For the text-containing cell, return its midpoint in (X, Y) coordinate format. 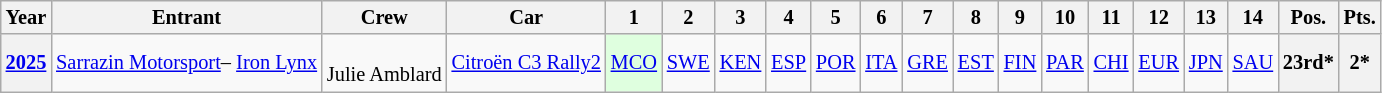
Crew (384, 17)
MCO (634, 63)
1 (634, 17)
Citroën C3 Rally2 (526, 63)
11 (1112, 17)
PAR (1064, 63)
EUR (1158, 63)
CHI (1112, 63)
8 (976, 17)
Year (26, 17)
6 (881, 17)
POR (836, 63)
ITA (881, 63)
7 (927, 17)
JPN (1206, 63)
13 (1206, 17)
Julie Amblard (384, 63)
2* (1360, 63)
SAU (1253, 63)
2025 (26, 63)
Entrant (186, 17)
EST (976, 63)
5 (836, 17)
SWE (688, 63)
KEN (741, 63)
4 (788, 17)
FIN (1020, 63)
3 (741, 17)
9 (1020, 17)
Car (526, 17)
12 (1158, 17)
14 (1253, 17)
Pts. (1360, 17)
GRE (927, 63)
10 (1064, 17)
2 (688, 17)
23rd* (1308, 63)
Sarrazin Motorsport– Iron Lynx (186, 63)
ESP (788, 63)
Pos. (1308, 17)
